Capture the cell that displays the provided text and extract its [X, Y] central coordinate. 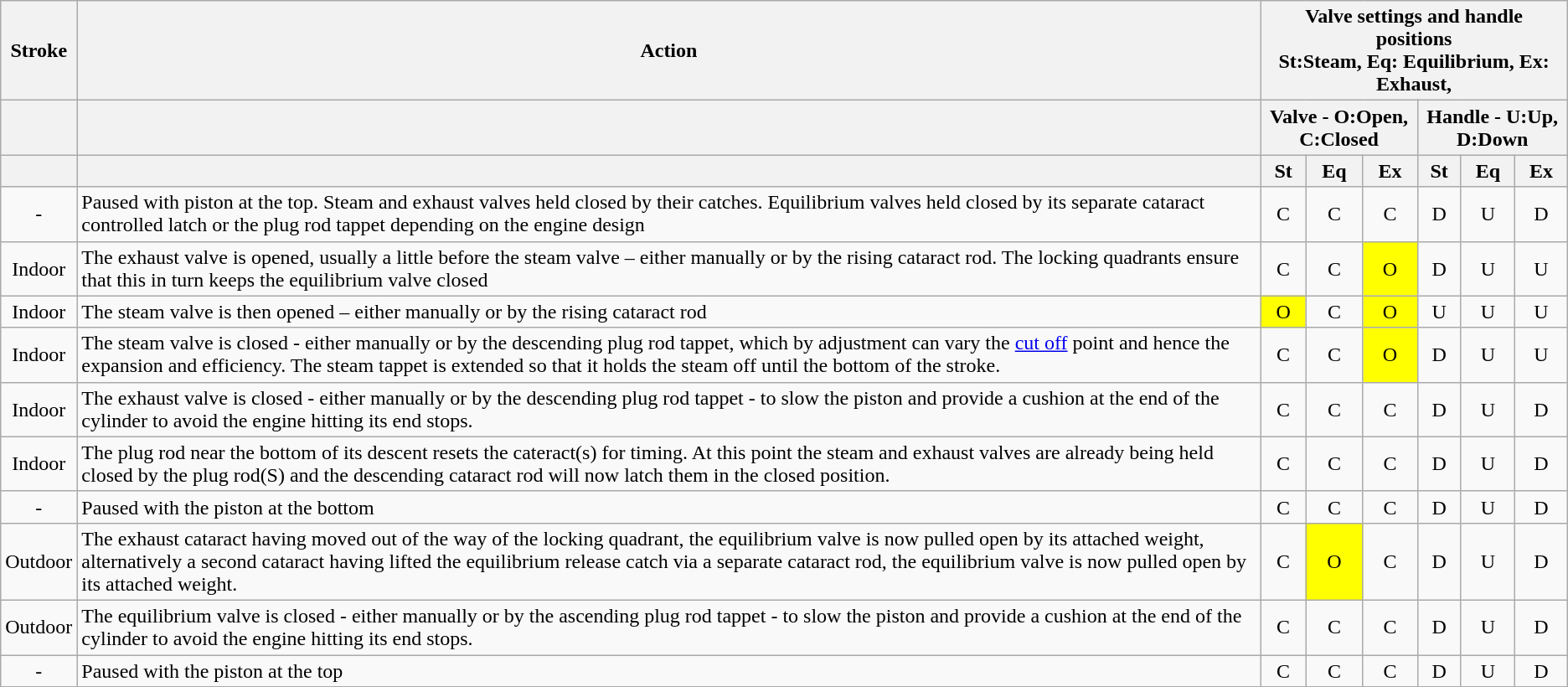
The steam valve is then opened – either manually or by the rising cataract rod [668, 312]
Stroke [39, 50]
Paused with the piston at the bottom [668, 507]
Valve - O:Open, C:Closed [1338, 127]
Paused with the piston at the top [668, 671]
Handle - U:Up, D:Down [1493, 127]
Action [668, 50]
Valve settings and handle positionsSt:Steam, Eq: Equilibrium, Ex: Exhaust, [1414, 50]
